For the text-containing cell, return its midpoint in [X, Y] coordinate format. 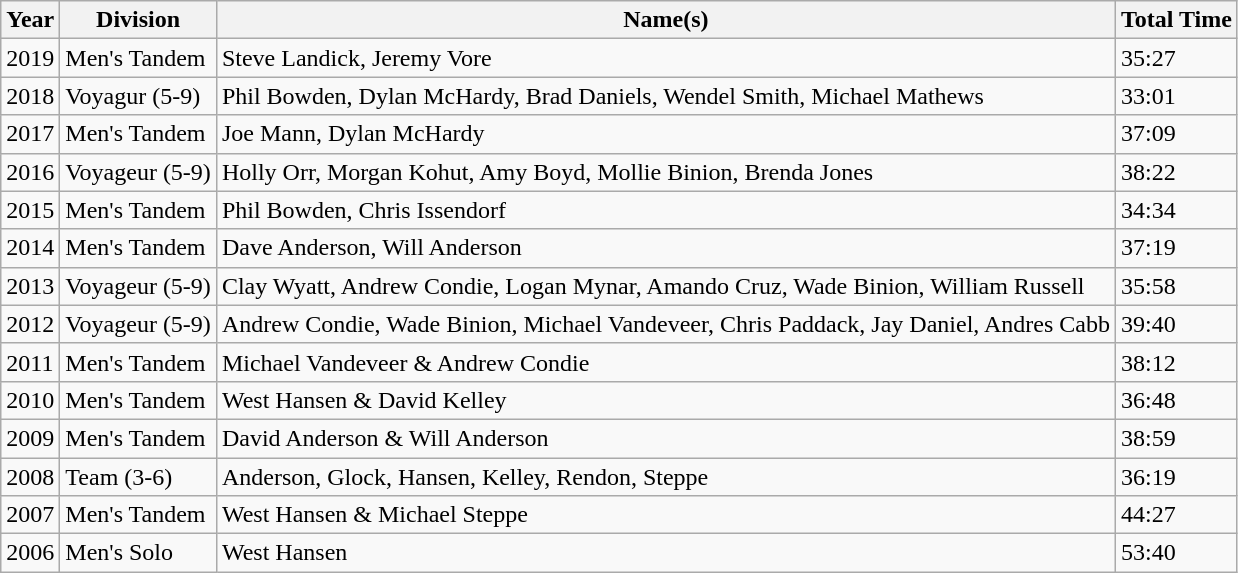
Total Time [1176, 20]
Phil Bowden, Chris Issendorf [666, 210]
Men's Solo [138, 553]
2018 [30, 96]
Phil Bowden, Dylan McHardy, Brad Daniels, Wendel Smith, Michael Mathews [666, 96]
Division [138, 20]
2019 [30, 58]
Steve Landick, Jeremy Vore [666, 58]
37:19 [1176, 248]
2007 [30, 515]
West Hansen & David Kelley [666, 400]
2015 [30, 210]
2008 [30, 477]
West Hansen [666, 553]
33:01 [1176, 96]
Holly Orr, Morgan Kohut, Amy Boyd, Mollie Binion, Brenda Jones [666, 172]
2014 [30, 248]
53:40 [1176, 553]
36:48 [1176, 400]
2010 [30, 400]
Dave Anderson, Will Anderson [666, 248]
Anderson, Glock, Hansen, Kelley, Rendon, Steppe [666, 477]
35:58 [1176, 286]
39:40 [1176, 324]
38:22 [1176, 172]
38:59 [1176, 438]
44:27 [1176, 515]
2009 [30, 438]
37:09 [1176, 134]
35:27 [1176, 58]
Michael Vandeveer & Andrew Condie [666, 362]
David Anderson & Will Anderson [666, 438]
Joe Mann, Dylan McHardy [666, 134]
Year [30, 20]
Clay Wyatt, Andrew Condie, Logan Mynar, Amando Cruz, Wade Binion, William Russell [666, 286]
2006 [30, 553]
2013 [30, 286]
2016 [30, 172]
Team (3-6) [138, 477]
2012 [30, 324]
34:34 [1176, 210]
36:19 [1176, 477]
Voyagur (5-9) [138, 96]
Name(s) [666, 20]
38:12 [1176, 362]
West Hansen & Michael Steppe [666, 515]
2011 [30, 362]
Andrew Condie, Wade Binion, Michael Vandeveer, Chris Paddack, Jay Daniel, Andres Cabb [666, 324]
2017 [30, 134]
